Locate the cell with the specified text and output its (x, y) center coordinate. 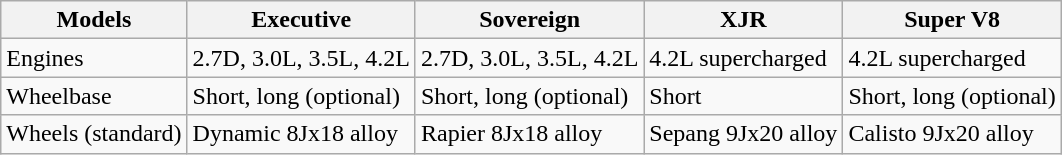
Sovereign (529, 20)
Sepang 9Jx20 alloy (744, 134)
Calisto 9Jx20 alloy (952, 134)
Models (94, 20)
Dynamic 8Jx18 alloy (301, 134)
Wheelbase (94, 96)
Engines (94, 58)
Rapier 8Jx18 alloy (529, 134)
XJR (744, 20)
Executive (301, 20)
Super V8 (952, 20)
Wheels (standard) (94, 134)
Short (744, 96)
